For the text-containing cell, return its midpoint in (X, Y) coordinate format. 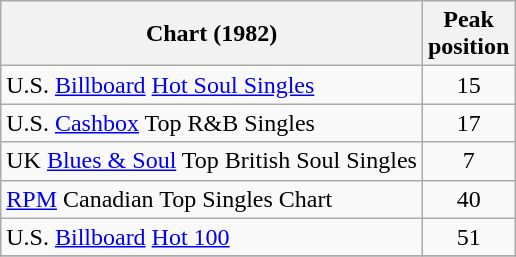
17 (468, 123)
7 (468, 161)
51 (468, 237)
15 (468, 85)
RPM Canadian Top Singles Chart (212, 199)
Peakposition (468, 34)
Chart (1982) (212, 34)
40 (468, 199)
U.S. Cashbox Top R&B Singles (212, 123)
U.S. Billboard Hot Soul Singles (212, 85)
U.S. Billboard Hot 100 (212, 237)
UK Blues & Soul Top British Soul Singles (212, 161)
